Scan for the cell matching the given text and deliver its (X, Y) coordinate at center. 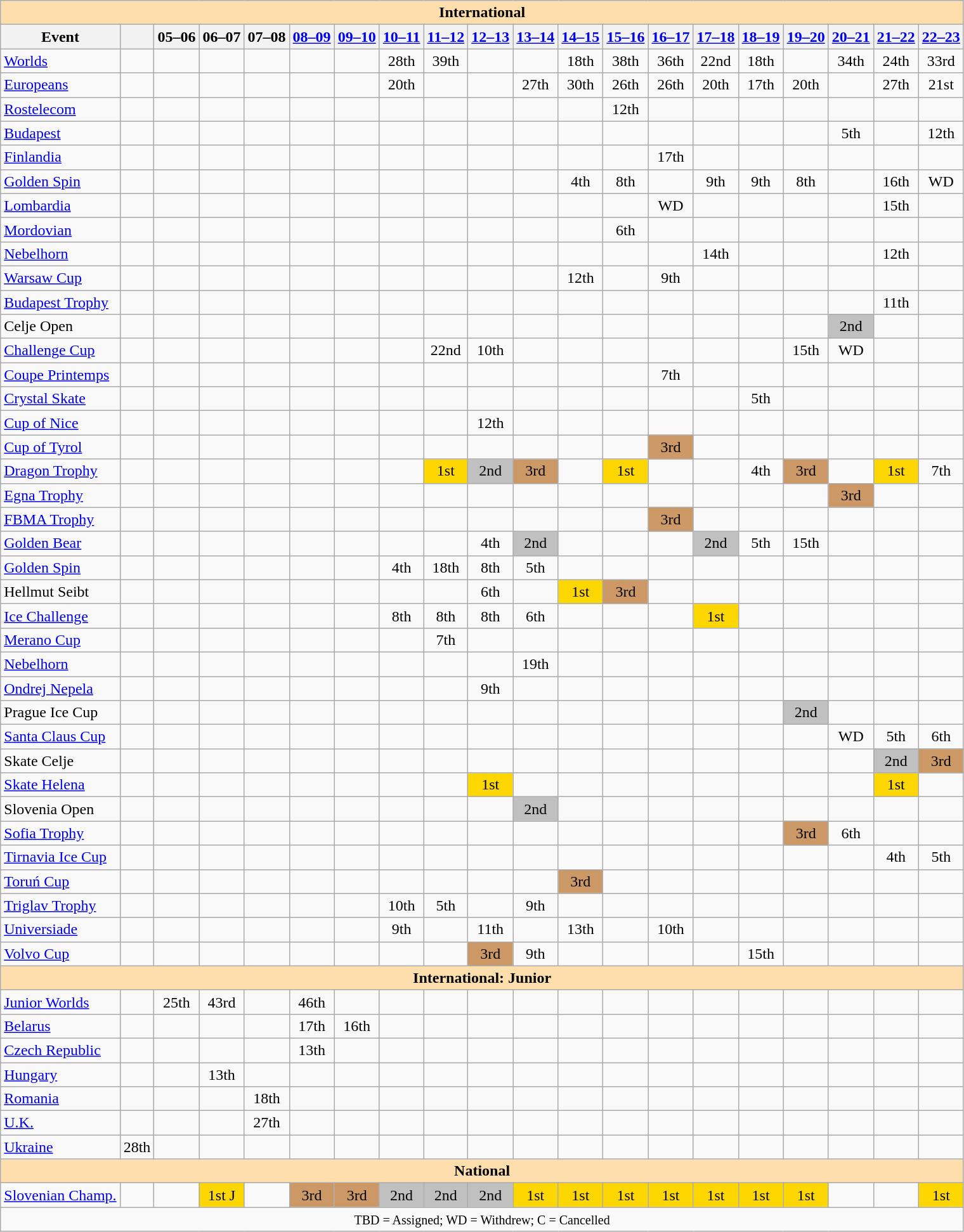
Crystal Skate (60, 399)
International: Junior (482, 978)
05–06 (176, 37)
Czech Republic (60, 1050)
33rd (941, 61)
25th (176, 1002)
Prague Ice Cup (60, 713)
Romania (60, 1099)
Cup of Tyrol (60, 447)
Cup of Nice (60, 423)
Belarus (60, 1026)
Slovenian Champ. (60, 1195)
Skate Celje (60, 761)
Budapest (60, 133)
38th (625, 61)
43rd (222, 1002)
Budapest Trophy (60, 302)
19–20 (805, 37)
Golden Bear (60, 543)
TBD = Assigned; WD = Withdrew; C = Cancelled (482, 1219)
46th (312, 1002)
1st J (222, 1195)
24th (896, 61)
07–08 (266, 37)
Warsaw Cup (60, 278)
Ukraine (60, 1147)
Hungary (60, 1075)
18–19 (761, 37)
Rostelecom (60, 109)
36th (671, 61)
21–22 (896, 37)
16–17 (671, 37)
22–23 (941, 37)
Egna Trophy (60, 495)
21st (941, 85)
Lombardia (60, 205)
15–16 (625, 37)
39th (446, 61)
Volvo Cup (60, 954)
Hellmut Seibt (60, 592)
Coupe Printemps (60, 375)
14th (715, 254)
Ondrej Nepela (60, 688)
30th (581, 85)
Ice Challenge (60, 616)
Santa Claus Cup (60, 737)
19th (535, 664)
Europeans (60, 85)
09–10 (356, 37)
06–07 (222, 37)
Merano Cup (60, 640)
14–15 (581, 37)
U.K. (60, 1123)
National (482, 1171)
08–09 (312, 37)
Dragon Trophy (60, 471)
10–11 (401, 37)
Toruń Cup (60, 881)
12–13 (491, 37)
Finlandia (60, 157)
Challenge Cup (60, 351)
Skate Helena (60, 785)
11–12 (446, 37)
Event (60, 37)
Celje Open (60, 327)
Triglav Trophy (60, 905)
34th (851, 61)
Sofia Trophy (60, 833)
Junior Worlds (60, 1002)
Mordovian (60, 230)
13–14 (535, 37)
20–21 (851, 37)
Universiade (60, 930)
FBMA Trophy (60, 519)
17–18 (715, 37)
Tirnavia Ice Cup (60, 857)
Worlds (60, 61)
International (482, 13)
Slovenia Open (60, 809)
